Detect which cell encompasses the target text, then output its (x, y) center coordinate. 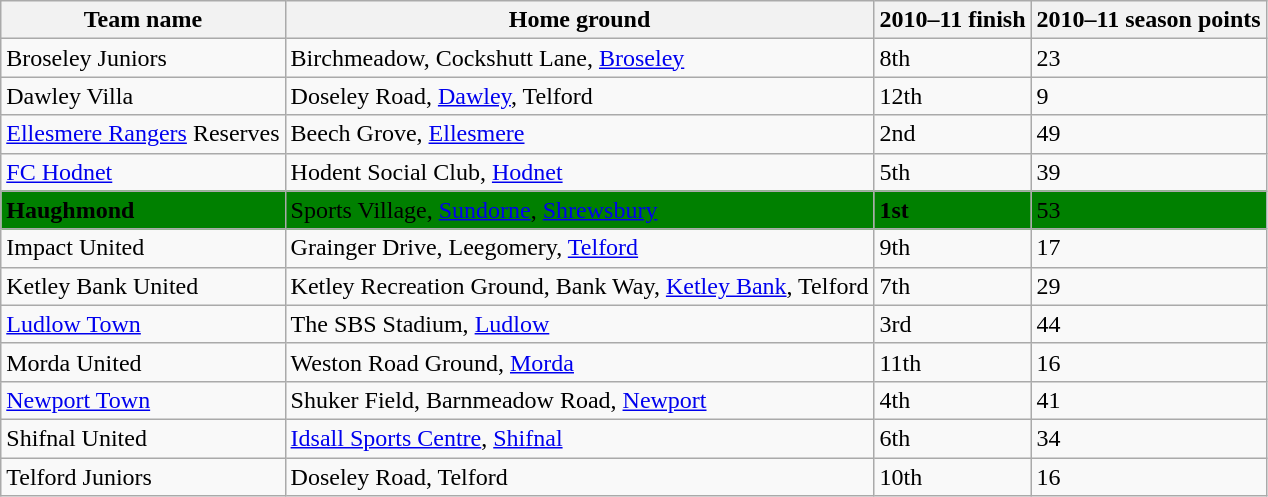
44 (1148, 324)
Doseley Road, Telford (580, 477)
Broseley Juniors (143, 58)
17 (1148, 248)
FC Hodnet (143, 172)
2nd (952, 134)
41 (1148, 400)
6th (952, 438)
The SBS Stadium, Ludlow (580, 324)
2010–11 season points (1148, 20)
Doseley Road, Dawley, Telford (580, 96)
1st (952, 210)
34 (1148, 438)
Ketley Bank United (143, 286)
Morda United (143, 362)
9th (952, 248)
Team name (143, 20)
12th (952, 96)
Sports Village, Sundorne, Shrewsbury (580, 210)
5th (952, 172)
2010–11 finish (952, 20)
9 (1148, 96)
Impact United (143, 248)
39 (1148, 172)
Grainger Drive, Leegomery, Telford (580, 248)
Ketley Recreation Ground, Bank Way, Ketley Bank, Telford (580, 286)
Shuker Field, Barnmeadow Road, Newport (580, 400)
29 (1148, 286)
3rd (952, 324)
Birchmeadow, Cockshutt Lane, Broseley (580, 58)
Home ground (580, 20)
Haughmond (143, 210)
Telford Juniors (143, 477)
Shifnal United (143, 438)
Weston Road Ground, Morda (580, 362)
Ellesmere Rangers Reserves (143, 134)
53 (1148, 210)
Idsall Sports Centre, Shifnal (580, 438)
4th (952, 400)
Newport Town (143, 400)
49 (1148, 134)
Dawley Villa (143, 96)
10th (952, 477)
8th (952, 58)
7th (952, 286)
Ludlow Town (143, 324)
11th (952, 362)
23 (1148, 58)
Beech Grove, Ellesmere (580, 134)
Hodent Social Club, Hodnet (580, 172)
